Determine the [X, Y] coordinate at the center of the cell enclosing the given text.  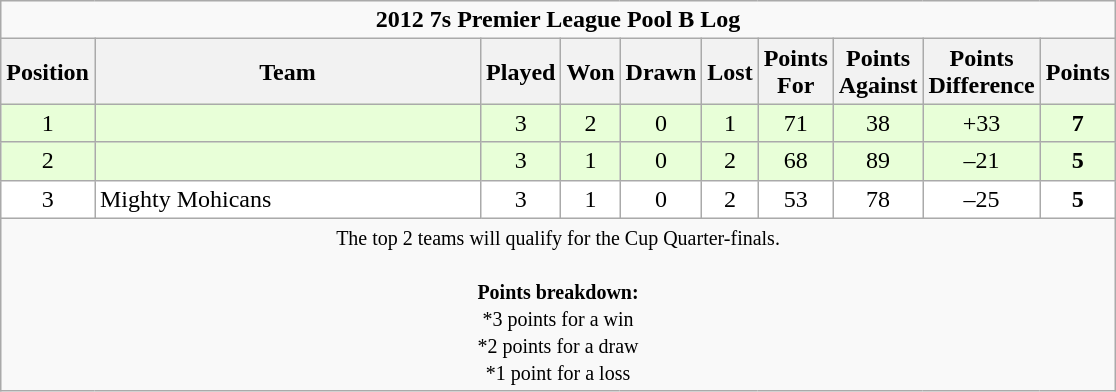
Played [521, 72]
Mighty Mohicans [287, 199]
Points Difference [982, 72]
Won [590, 72]
Lost [730, 72]
78 [878, 199]
Points Against [878, 72]
Points [1078, 72]
+33 [982, 123]
The top 2 teams will qualify for the Cup Quarter-finals.Points breakdown:*3 points for a win*2 points for a draw*1 point for a loss [558, 304]
89 [878, 161]
53 [796, 199]
38 [878, 123]
2012 7s Premier League Pool B Log [558, 20]
Drawn [661, 72]
Team [287, 72]
68 [796, 161]
–21 [982, 161]
Points For [796, 72]
7 [1078, 123]
–25 [982, 199]
71 [796, 123]
Position [48, 72]
